Return the [X, Y] coordinate for the center point of the cell that contains the specified text.  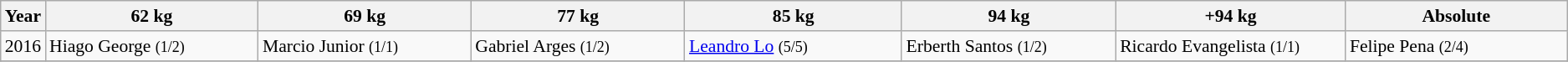
69 kg [365, 16]
Year [23, 16]
Leandro Lo (5/5) [794, 46]
77 kg [578, 16]
94 kg [1009, 16]
Erberth Santos (1/2) [1009, 46]
85 kg [794, 16]
Felipe Pena (2/4) [1457, 46]
62 kg [152, 16]
Absolute [1457, 16]
2016 [23, 46]
Gabriel Arges (1/2) [578, 46]
Ricardo Evangelista (1/1) [1231, 46]
+94 kg [1231, 16]
Hiago George (1/2) [152, 46]
Marcio Junior (1/1) [365, 46]
